Find where the given text appears and provide that cell's center as (x, y) coordinate. 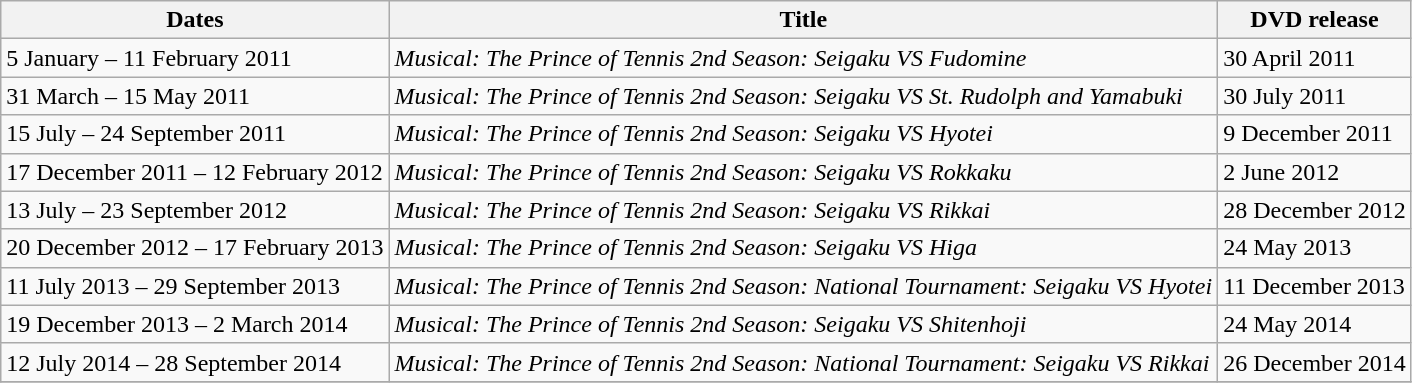
28 December 2012 (1315, 210)
30 July 2011 (1315, 96)
5 January – 11 February 2011 (195, 58)
Musical: The Prince of Tennis 2nd Season: Seigaku VS Rikkai (804, 210)
24 May 2014 (1315, 324)
Musical: The Prince of Tennis 2nd Season: Seigaku VS Rokkaku (804, 172)
19 December 2013 – 2 March 2014 (195, 324)
Musical: The Prince of Tennis 2nd Season: Seigaku VS Fudomine (804, 58)
13 July – 23 September 2012 (195, 210)
31 March – 15 May 2011 (195, 96)
2 June 2012 (1315, 172)
Title (804, 20)
15 July – 24 September 2011 (195, 134)
Musical: The Prince of Tennis 2nd Season: National Tournament: Seigaku VS Hyotei (804, 286)
26 December 2014 (1315, 362)
Musical: The Prince of Tennis 2nd Season: Seigaku VS Higa (804, 248)
17 December 2011 – 12 February 2012 (195, 172)
Musical: The Prince of Tennis 2nd Season: Seigaku VS St. Rudolph and Yamabuki (804, 96)
Dates (195, 20)
Musical: The Prince of Tennis 2nd Season: National Tournament: Seigaku VS Rikkai (804, 362)
DVD release (1315, 20)
Musical: The Prince of Tennis 2nd Season: Seigaku VS Shitenhoji (804, 324)
11 December 2013 (1315, 286)
Musical: The Prince of Tennis 2nd Season: Seigaku VS Hyotei (804, 134)
30 April 2011 (1315, 58)
20 December 2012 – 17 February 2013 (195, 248)
11 July 2013 – 29 September 2013 (195, 286)
9 December 2011 (1315, 134)
12 July 2014 – 28 September 2014 (195, 362)
24 May 2013 (1315, 248)
